Identify which cell holds the provided text, then report its (X, Y) central coordinate. 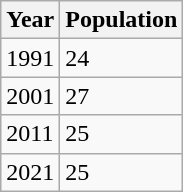
Population (122, 20)
2011 (30, 134)
Year (30, 20)
27 (122, 96)
24 (122, 58)
2021 (30, 172)
1991 (30, 58)
2001 (30, 96)
